Identify which cell holds the provided text, then report its [X, Y] central coordinate. 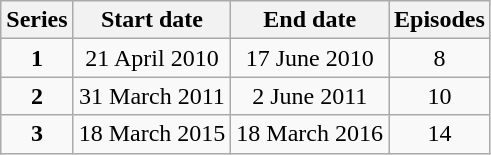
2 June 2011 [310, 96]
3 [37, 134]
Series [37, 20]
18 March 2016 [310, 134]
31 March 2011 [152, 96]
2 [37, 96]
8 [440, 58]
1 [37, 58]
10 [440, 96]
21 April 2010 [152, 58]
17 June 2010 [310, 58]
End date [310, 20]
Start date [152, 20]
Episodes [440, 20]
14 [440, 134]
18 March 2015 [152, 134]
